Output the (x, y) coordinate of the center of the cell containing the given text.  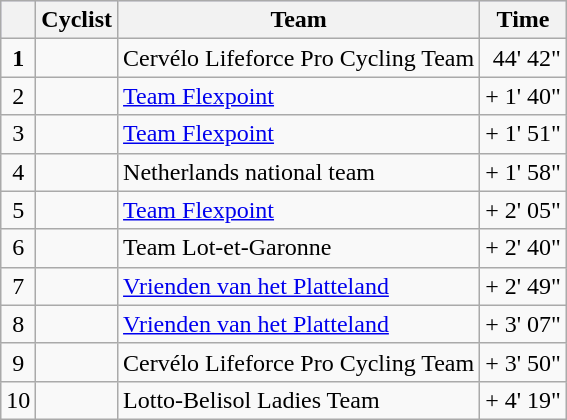
+ 1' 58" (524, 172)
Cyclist (77, 20)
+ 2' 05" (524, 210)
+ 2' 49" (524, 286)
+ 2' 40" (524, 248)
4 (18, 172)
9 (18, 362)
8 (18, 324)
Team (299, 20)
10 (18, 400)
2 (18, 96)
Team Lot-et-Garonne (299, 248)
+ 3' 50" (524, 362)
+ 4' 19" (524, 400)
Lotto-Belisol Ladies Team (299, 400)
7 (18, 286)
5 (18, 210)
1 (18, 58)
Netherlands national team (299, 172)
44' 42" (524, 58)
+ 1' 40" (524, 96)
3 (18, 134)
Time (524, 20)
6 (18, 248)
+ 1' 51" (524, 134)
+ 3' 07" (524, 324)
